Identify which cell holds the provided text, then report its [X, Y] central coordinate. 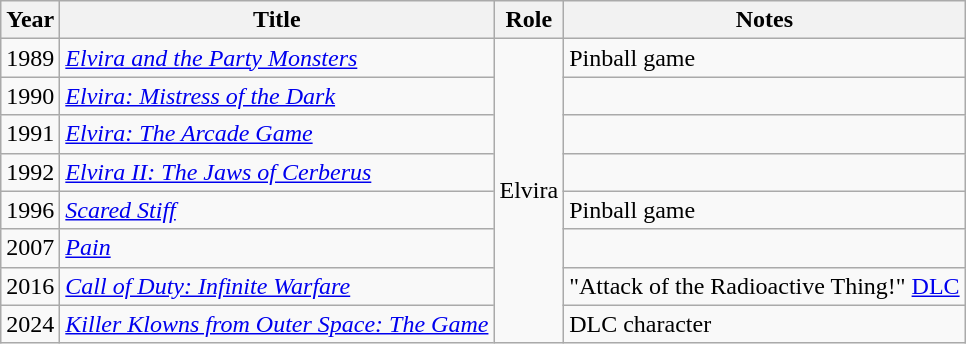
Elvira [529, 191]
1996 [30, 210]
1989 [30, 58]
Pain [277, 248]
2007 [30, 248]
Year [30, 20]
Call of Duty: Infinite Warfare [277, 286]
Notes [764, 20]
1990 [30, 96]
Scared Stiff [277, 210]
Elvira: Mistress of the Dark [277, 96]
1992 [30, 172]
Killer Klowns from Outer Space: The Game [277, 324]
Elvira: The Arcade Game [277, 134]
Title [277, 20]
Elvira II: The Jaws of Cerberus [277, 172]
1991 [30, 134]
2024 [30, 324]
DLC character [764, 324]
"Attack of the Radioactive Thing!" DLC [764, 286]
2016 [30, 286]
Role [529, 20]
Elvira and the Party Monsters [277, 58]
